Detect which cell encompasses the target text, then output its [X, Y] center coordinate. 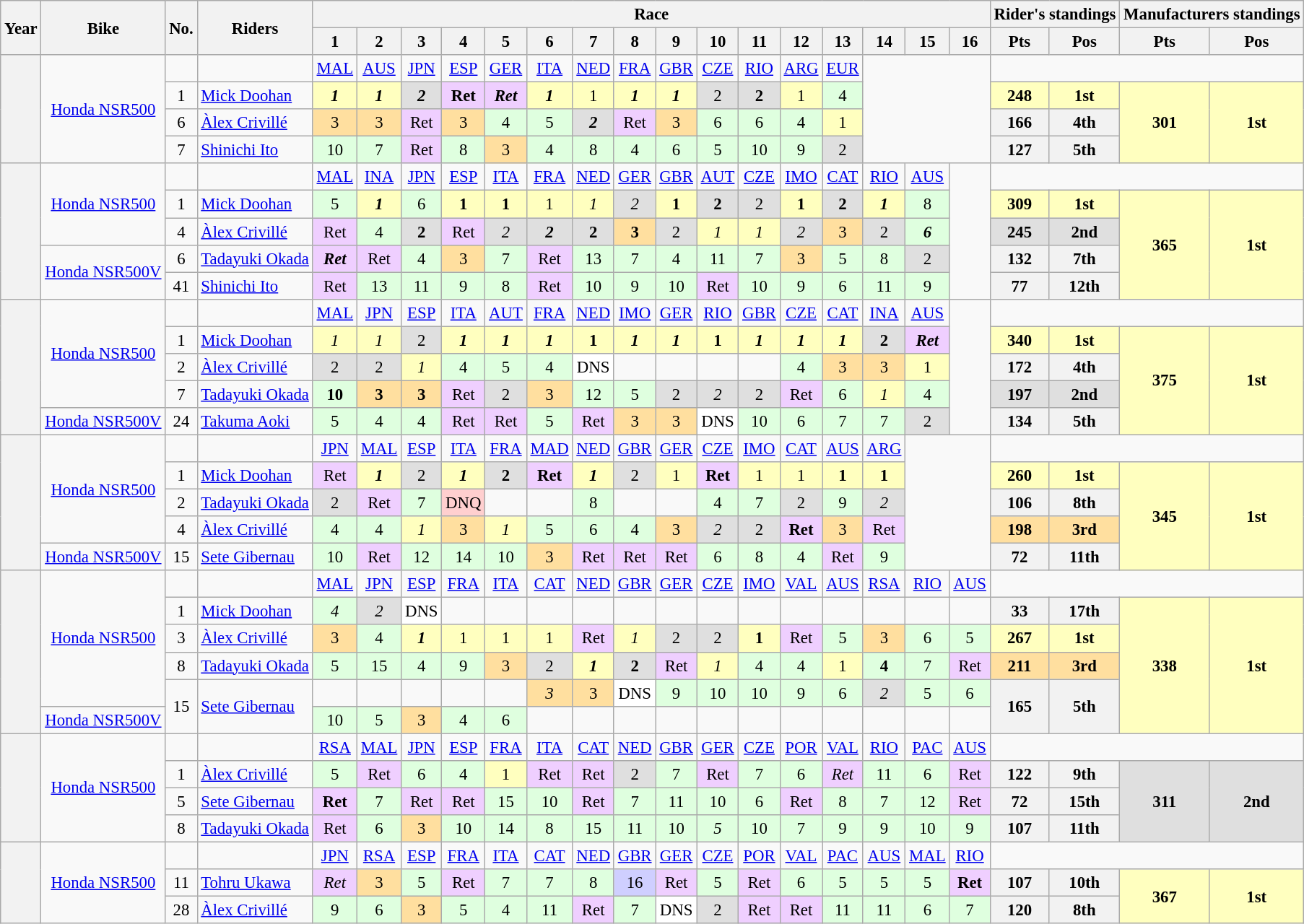
365 [1165, 245]
165 [1020, 706]
Year [21, 27]
245 [1020, 232]
77 [1020, 286]
EUR [843, 69]
309 [1020, 204]
106 [1020, 503]
340 [1020, 340]
134 [1020, 422]
24 [181, 422]
375 [1165, 380]
33 [1020, 611]
198 [1020, 530]
345 [1165, 516]
127 [1020, 150]
132 [1020, 258]
Race [651, 14]
260 [1020, 476]
12th [1085, 286]
17th [1085, 611]
10th [1085, 883]
Bike [103, 27]
Takuma Aoki [255, 422]
No. [181, 27]
9th [1085, 775]
Rider's standings [1055, 14]
120 [1020, 910]
301 [1165, 123]
211 [1020, 666]
311 [1165, 801]
172 [1020, 367]
122 [1020, 775]
367 [1165, 897]
248 [1020, 96]
267 [1020, 639]
Tohru Ukawa [255, 883]
166 [1020, 123]
338 [1165, 666]
15th [1085, 801]
7th [1085, 258]
28 [181, 910]
DNQ [464, 503]
MAD [549, 448]
Manufacturers standings [1212, 14]
41 [181, 286]
197 [1020, 394]
Riders [255, 27]
